Pinpoint the cell where the given text exists, returning its [X, Y] midpoint coordinate. 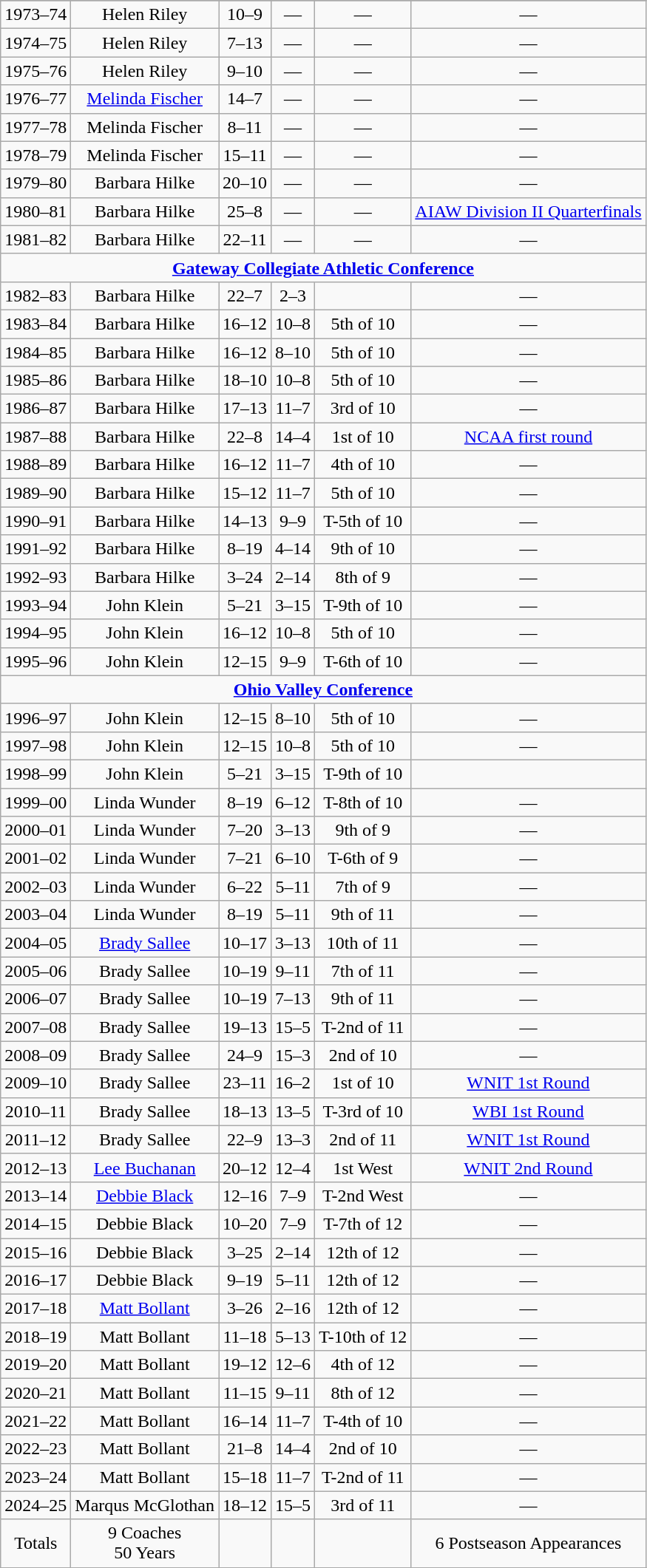
2003–04 [35, 915]
14–7 [245, 99]
22–9 [245, 1139]
2019–20 [35, 1365]
9th of 10 [363, 549]
T-5th of 10 [363, 521]
3–26 [245, 1309]
2002–03 [35, 887]
1993–94 [35, 605]
12–4 [293, 1168]
1999–00 [35, 802]
15–12 [245, 493]
24–9 [245, 1055]
3–24 [245, 577]
4th of 12 [363, 1365]
12–6 [293, 1365]
15–3 [293, 1055]
6–12 [293, 802]
1992–93 [35, 577]
23–11 [245, 1083]
2013–14 [35, 1196]
9–19 [245, 1281]
10–20 [245, 1224]
1987–88 [35, 437]
9th of 9 [363, 831]
2006–07 [35, 999]
20–10 [245, 183]
2020–21 [35, 1393]
1979–80 [35, 183]
10th of 11 [363, 943]
7th of 9 [363, 887]
19–12 [245, 1365]
1991–92 [35, 549]
22–8 [245, 437]
1998–99 [35, 774]
4–14 [293, 549]
15–18 [245, 1477]
2001–02 [35, 859]
18–13 [245, 1111]
8th of 12 [363, 1393]
2023–24 [35, 1477]
T-4th of 10 [363, 1421]
1976–77 [35, 99]
AIAW Division II Quarterfinals [528, 211]
WBI 1st Round [528, 1111]
11–15 [245, 1393]
1975–76 [35, 71]
1996–97 [35, 717]
6–22 [245, 887]
1980–81 [35, 211]
9 Coaches50 Years [145, 1543]
2–16 [293, 1309]
2007–08 [35, 1027]
WNIT 2nd Round [528, 1168]
1984–85 [35, 352]
T-2nd West [363, 1196]
6 Postseason Appearances [528, 1543]
13–3 [293, 1139]
2017–18 [35, 1309]
1st West [363, 1168]
2024–25 [35, 1505]
2010–11 [35, 1111]
Gateway Collegiate Athletic Conference [323, 267]
2015–16 [35, 1252]
16–14 [245, 1421]
Totals [35, 1543]
2012–13 [35, 1168]
3rd of 11 [363, 1505]
14–13 [245, 521]
16–2 [293, 1083]
T-10th of 12 [363, 1337]
10–17 [245, 943]
2005–06 [35, 971]
17–13 [245, 409]
5–13 [293, 1337]
Lee Buchanan [145, 1168]
2000–01 [35, 831]
2nd of 11 [363, 1139]
6–10 [293, 859]
3–25 [245, 1252]
1990–91 [35, 521]
1997–98 [35, 746]
1986–87 [35, 409]
1977–78 [35, 127]
2009–10 [35, 1083]
2021–22 [35, 1421]
2011–12 [35, 1139]
1982–83 [35, 296]
T-6th of 10 [363, 661]
7–21 [245, 859]
22–7 [245, 296]
18–12 [245, 1505]
12–16 [245, 1196]
21–8 [245, 1449]
Marqus McGlothan [145, 1505]
4th of 10 [363, 465]
15–11 [245, 155]
T-7th of 12 [363, 1224]
22–11 [245, 239]
2008–09 [35, 1055]
1973–74 [35, 15]
T-3rd of 10 [363, 1111]
7–20 [245, 831]
1978–79 [35, 155]
1995–96 [35, 661]
1983–84 [35, 324]
1974–75 [35, 43]
10–9 [245, 15]
1981–82 [35, 239]
1989–90 [35, 493]
1985–86 [35, 381]
13–5 [293, 1111]
1988–89 [35, 465]
9–10 [245, 71]
3rd of 10 [363, 409]
2018–19 [35, 1337]
T-8th of 10 [363, 802]
2014–15 [35, 1224]
25–8 [245, 211]
2–3 [293, 296]
19–13 [245, 1027]
11–18 [245, 1337]
Ohio Valley Conference [323, 689]
8th of 9 [363, 577]
2016–17 [35, 1281]
8–11 [245, 127]
T-6th of 9 [363, 859]
2004–05 [35, 943]
1994–95 [35, 633]
2022–23 [35, 1449]
20–12 [245, 1168]
NCAA first round [528, 437]
7th of 11 [363, 971]
18–10 [245, 381]
